Return [X, Y] of the center of cell containing provided text 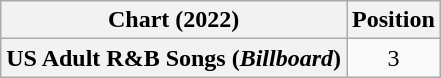
Position [394, 20]
Chart (2022) [174, 20]
3 [394, 58]
US Adult R&B Songs (Billboard) [174, 58]
